Capture the cell that displays the provided text and extract its (X, Y) central coordinate. 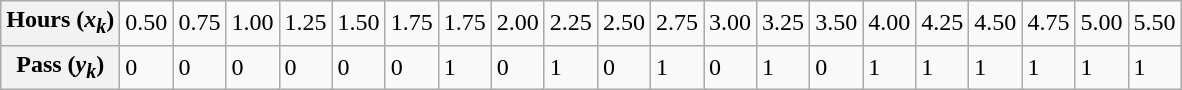
2.00 (518, 23)
Pass (yk) (60, 67)
5.50 (1154, 23)
1.25 (306, 23)
4.00 (890, 23)
1.00 (252, 23)
2.50 (624, 23)
3.50 (836, 23)
4.25 (942, 23)
3.25 (784, 23)
3.00 (730, 23)
0.75 (200, 23)
1.50 (358, 23)
4.75 (1048, 23)
2.25 (570, 23)
0.50 (146, 23)
Hours (xk) (60, 23)
2.75 (676, 23)
4.50 (996, 23)
5.00 (1102, 23)
